Pinpoint the cell where the given text exists, returning its [X, Y] midpoint coordinate. 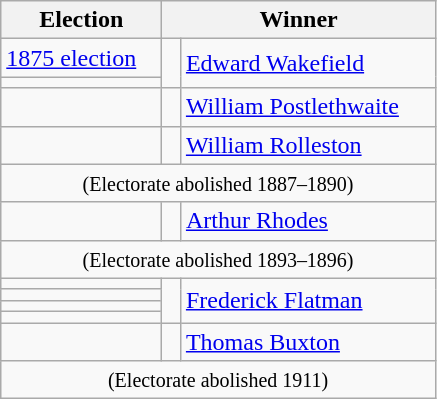
(Electorate abolished 1893–1896) [218, 259]
Thomas Buxton [308, 341]
Election [82, 20]
1875 election [82, 58]
(Electorate abolished 1911) [218, 380]
Edward Wakefield [308, 64]
Winner [299, 20]
William Postlethwaite [308, 107]
Arthur Rhodes [308, 221]
William Rolleston [308, 145]
(Electorate abolished 1887–1890) [218, 183]
Frederick Flatman [308, 300]
